Return the (X, Y) coordinate for the center point of the cell that contains the specified text.  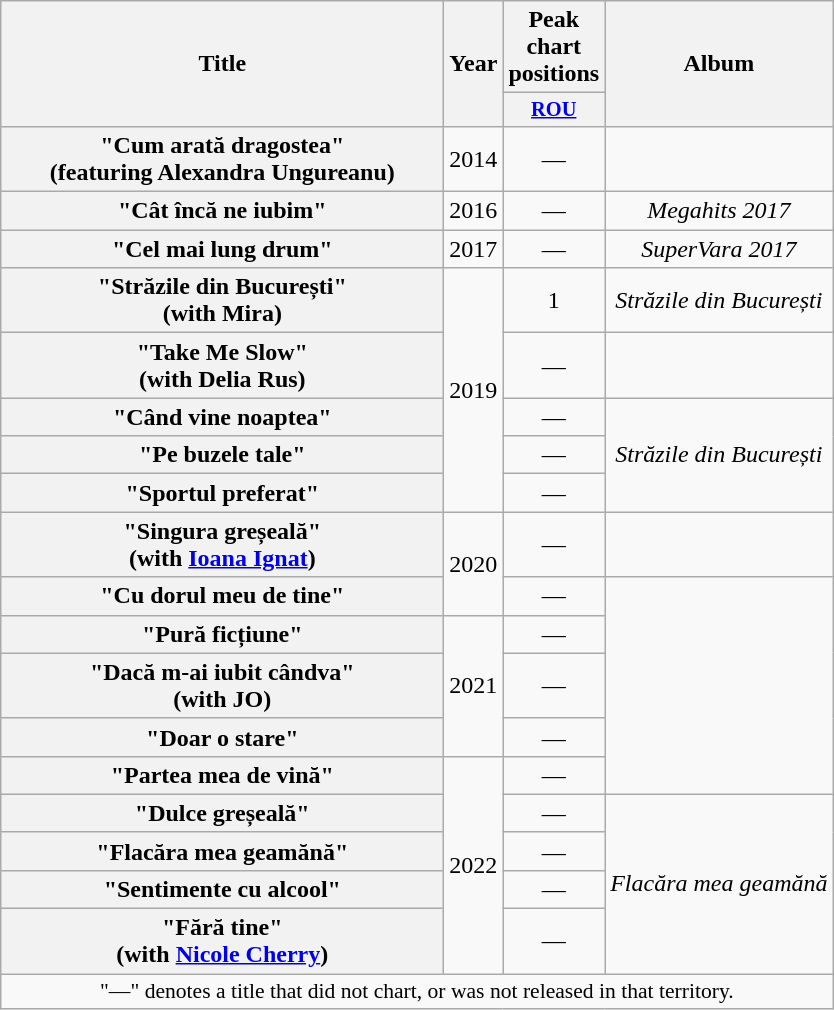
Title (222, 64)
"Sentimente cu alcool" (222, 889)
"Cât încă ne iubim" (222, 211)
Peak chart positions (554, 47)
"Dulce greșeală" (222, 813)
1 (554, 300)
"Pură ficțiune" (222, 634)
"Străzile din București"(with Mira) (222, 300)
2020 (474, 564)
2022 (474, 864)
"Sportul preferat" (222, 493)
"Cum arată dragostea"(featuring Alexandra Ungureanu) (222, 158)
2021 (474, 686)
"Cel mai lung drum" (222, 249)
2019 (474, 390)
"Fără tine"(with Nicole Cherry) (222, 942)
"—" denotes a title that did not chart, or was not released in that territory. (417, 992)
"Partea mea de vină" (222, 775)
Year (474, 64)
SuperVara 2017 (719, 249)
"Flacăra mea geamănă" (222, 851)
"Cu dorul meu de tine" (222, 596)
Megahits 2017 (719, 211)
Flacăra mea geamănă (719, 884)
2014 (474, 158)
"Când vine noaptea" (222, 417)
Album (719, 64)
2016 (474, 211)
"Doar o stare" (222, 737)
"Singura greșeală"(with Ioana Ignat) (222, 544)
"Pe buzele tale" (222, 455)
"Dacă m-ai iubit cândva"(with JO) (222, 686)
ROU (554, 110)
"Take Me Slow"(with Delia Rus) (222, 366)
2017 (474, 249)
